Pinpoint the cell where the given text exists, returning its [x, y] midpoint coordinate. 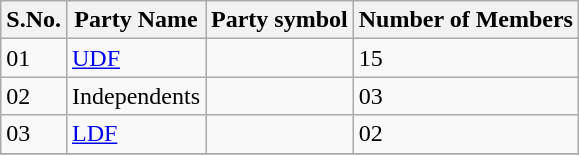
UDF [136, 58]
S.No. [34, 20]
LDF [136, 134]
Independents [136, 96]
01 [34, 58]
Party symbol [280, 20]
Party Name [136, 20]
Number of Members [466, 20]
15 [466, 58]
